Pinpoint the cell where the given text exists, returning its [X, Y] midpoint coordinate. 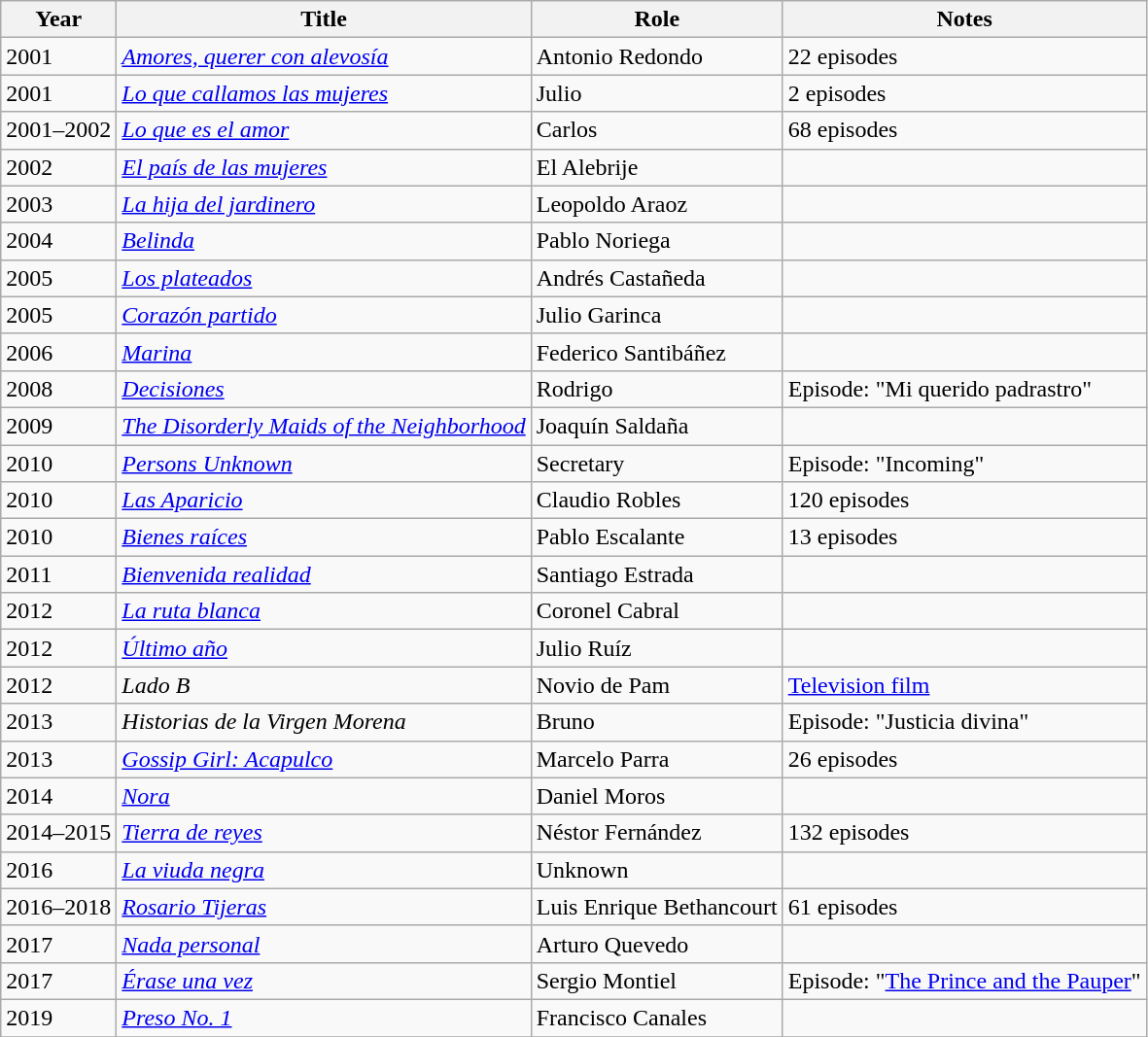
Belinda [324, 241]
Unknown [657, 870]
2014 [58, 796]
Andrés Castañeda [657, 278]
Federico Santibáñez [657, 352]
13 episodes [964, 537]
Amores, querer con alevosía [324, 56]
Episode: "The Prince and the Pauper" [964, 981]
Julio Ruíz [657, 648]
Nada personal [324, 944]
26 episodes [964, 759]
Episode: "Justicia divina" [964, 722]
Las Aparicio [324, 501]
La hija del jardinero [324, 204]
2016 [58, 870]
Último año [324, 648]
Coronel Cabral [657, 611]
Los plateados [324, 278]
Daniel Moros [657, 796]
120 episodes [964, 501]
Tierra de reyes [324, 833]
Marcelo Parra [657, 759]
Secretary [657, 464]
Julio [657, 93]
Television film [964, 685]
Francisco Canales [657, 1018]
2004 [58, 241]
Bienes raíces [324, 537]
Joaquín Saldaña [657, 426]
2019 [58, 1018]
Pablo Escalante [657, 537]
2001–2002 [58, 130]
Persons Unknown [324, 464]
The Disorderly Maids of the Neighborhood [324, 426]
Néstor Fernández [657, 833]
Sergio Montiel [657, 981]
Title [324, 19]
2011 [58, 574]
Érase una vez [324, 981]
2008 [58, 389]
Bienvenida realidad [324, 574]
Historias de la Virgen Morena [324, 722]
Gossip Girl: Acapulco [324, 759]
Novio de Pam [657, 685]
Role [657, 19]
2009 [58, 426]
68 episodes [964, 130]
Claudio Robles [657, 501]
61 episodes [964, 907]
El Alebrije [657, 167]
Lo que callamos las mujeres [324, 93]
Bruno [657, 722]
Lado B [324, 685]
132 episodes [964, 833]
Santiago Estrada [657, 574]
El país de las mujeres [324, 167]
2014–2015 [58, 833]
Marina [324, 352]
Carlos [657, 130]
Decisiones [324, 389]
2016–2018 [58, 907]
Notes [964, 19]
22 episodes [964, 56]
Year [58, 19]
Pablo Noriega [657, 241]
Antonio Redondo [657, 56]
2006 [58, 352]
Corazón partido [324, 315]
Preso No. 1 [324, 1018]
Julio Garinca [657, 315]
2002 [58, 167]
2003 [58, 204]
La ruta blanca [324, 611]
Rosario Tijeras [324, 907]
2 episodes [964, 93]
Lo que es el amor [324, 130]
Arturo Quevedo [657, 944]
Luis Enrique Bethancourt [657, 907]
Episode: "Mi querido padrastro" [964, 389]
Nora [324, 796]
Leopoldo Araoz [657, 204]
Episode: "Incoming" [964, 464]
Rodrigo [657, 389]
La viuda negra [324, 870]
